Find where the given text appears and provide that cell's center as [X, Y] coordinate. 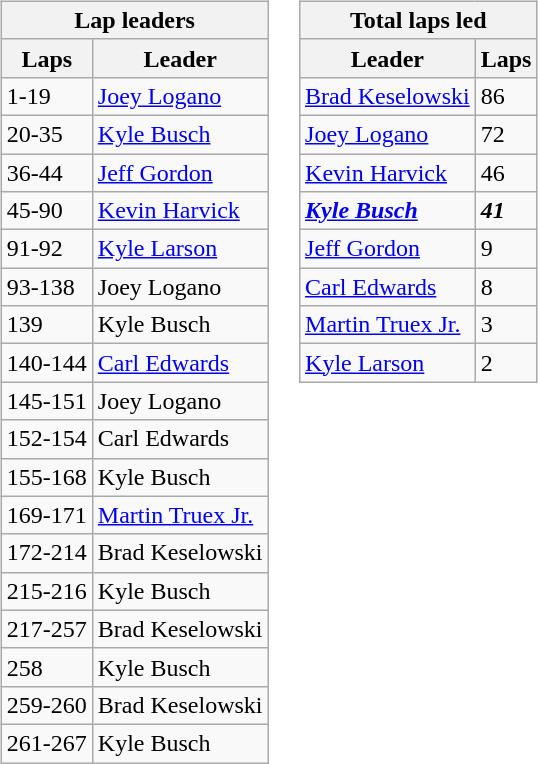
261-267 [46, 743]
169-171 [46, 515]
1-19 [46, 96]
8 [506, 287]
139 [46, 325]
172-214 [46, 553]
3 [506, 325]
91-92 [46, 249]
152-154 [46, 439]
20-35 [46, 134]
140-144 [46, 363]
Total laps led [418, 20]
46 [506, 173]
217-257 [46, 629]
86 [506, 96]
93-138 [46, 287]
258 [46, 667]
145-151 [46, 401]
Lap leaders [134, 20]
45-90 [46, 211]
2 [506, 363]
9 [506, 249]
259-260 [46, 705]
155-168 [46, 477]
215-216 [46, 591]
41 [506, 211]
36-44 [46, 173]
72 [506, 134]
